Return [x, y] of the center of cell containing provided text 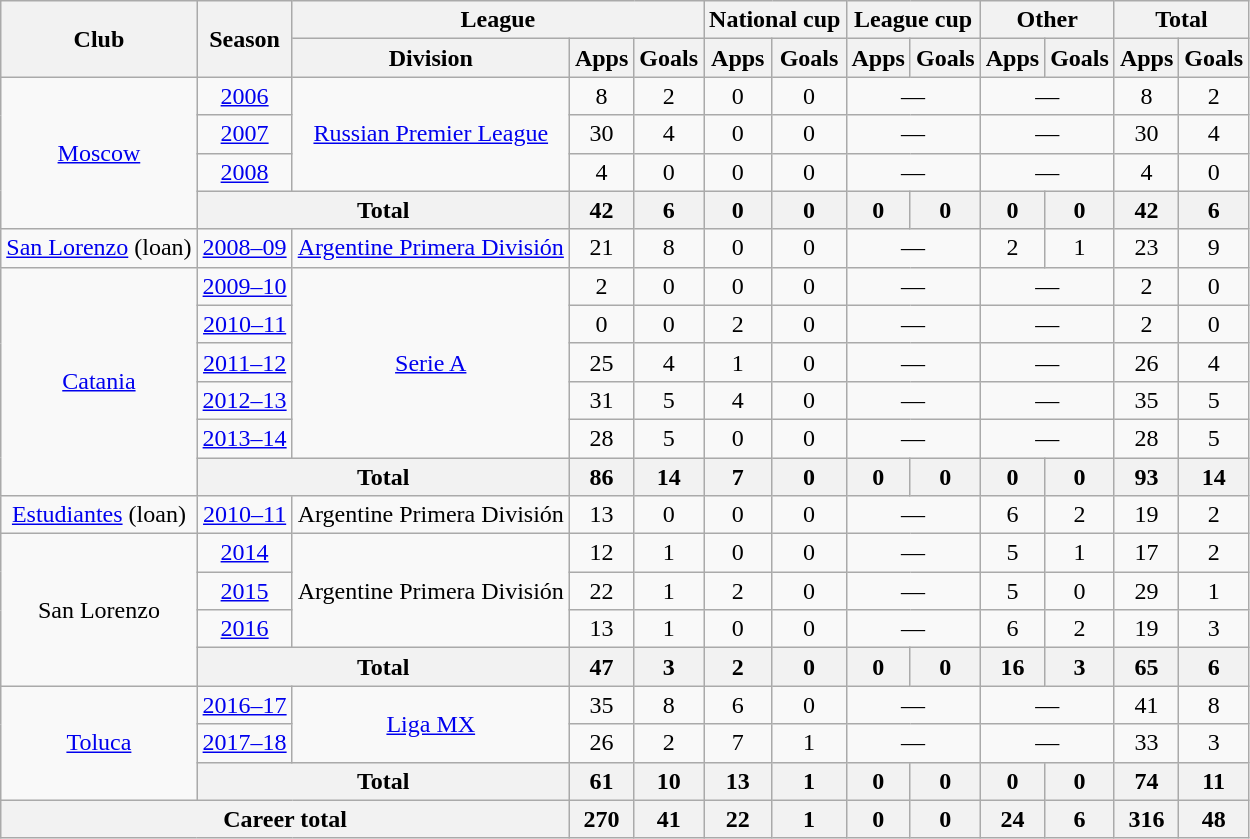
National cup [775, 20]
Division [430, 58]
2012–13 [244, 400]
San Lorenzo [99, 610]
25 [601, 362]
74 [1146, 781]
2011–12 [244, 362]
Career total [286, 819]
2009–10 [244, 286]
23 [1146, 248]
League cup [913, 20]
2008–09 [244, 248]
24 [1012, 819]
Toluca [99, 743]
61 [601, 781]
2013–14 [244, 438]
2016–17 [244, 705]
12 [601, 553]
93 [1146, 477]
86 [601, 477]
Russian Premier League [430, 134]
2015 [244, 591]
Season [244, 39]
21 [601, 248]
270 [601, 819]
Other [1047, 20]
2014 [244, 553]
2008 [244, 172]
11 [1214, 781]
2016 [244, 629]
Moscow [99, 153]
9 [1214, 248]
2006 [244, 96]
Catania [99, 381]
47 [601, 667]
17 [1146, 553]
48 [1214, 819]
29 [1146, 591]
33 [1146, 743]
Estudiantes (loan) [99, 515]
2007 [244, 134]
2017–18 [244, 743]
Club [99, 39]
16 [1012, 667]
San Lorenzo (loan) [99, 248]
65 [1146, 667]
Serie A [430, 362]
10 [669, 781]
League [498, 20]
31 [601, 400]
316 [1146, 819]
Liga MX [430, 724]
